Find where the given text appears and provide that cell's center as (X, Y) coordinate. 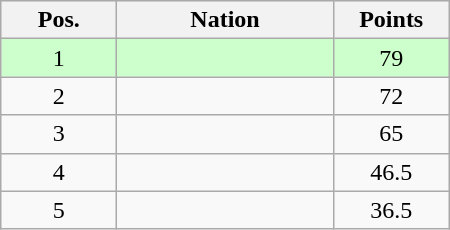
Pos. (59, 20)
1 (59, 58)
3 (59, 134)
4 (59, 172)
65 (391, 134)
2 (59, 96)
46.5 (391, 172)
Points (391, 20)
36.5 (391, 210)
5 (59, 210)
72 (391, 96)
Nation (225, 20)
79 (391, 58)
